Output the [X, Y] coordinate of the center of the cell containing the given text.  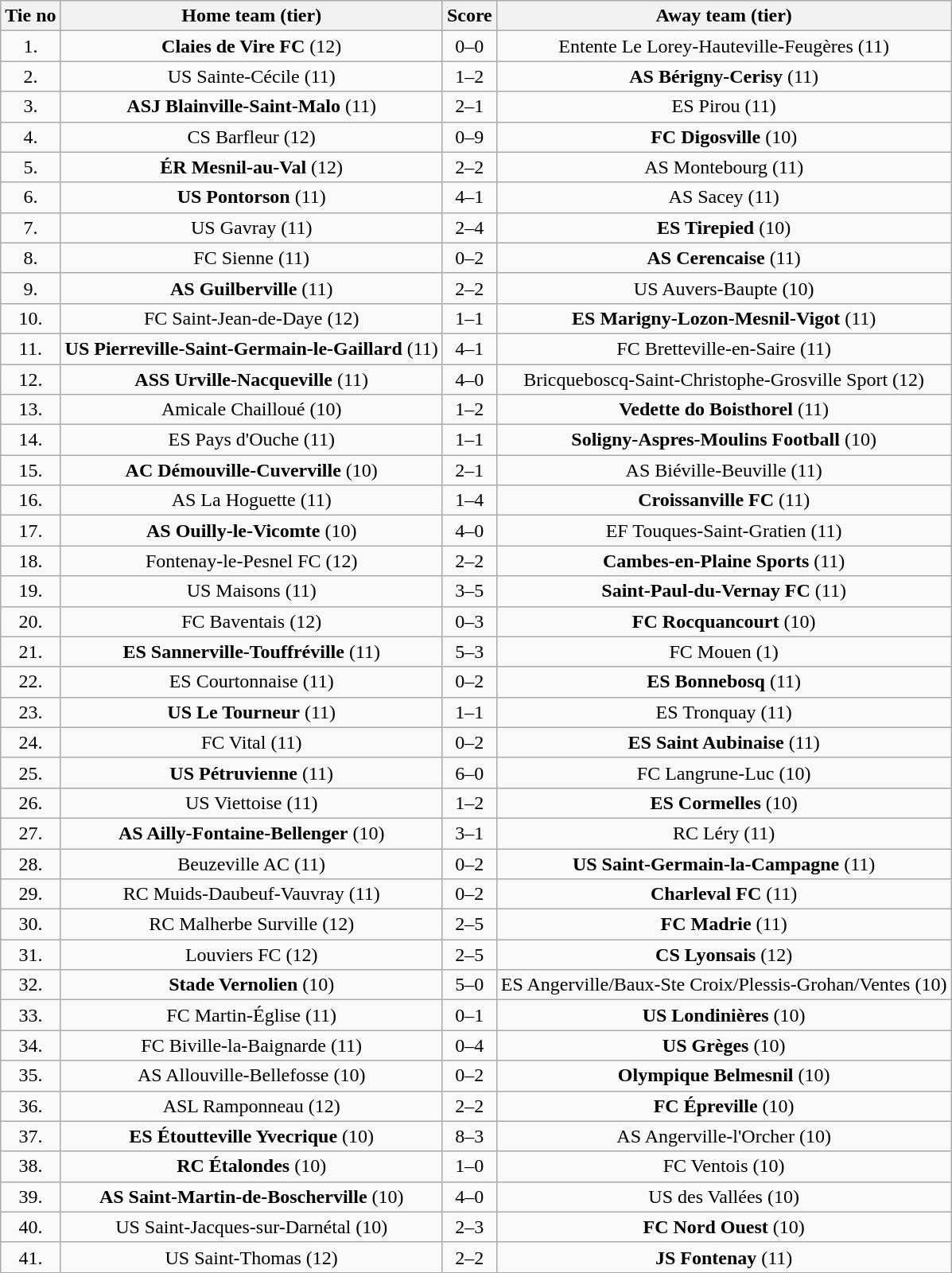
13. [30, 410]
10. [30, 318]
US Londinières (10) [724, 1015]
EF Touques-Saint-Gratien (11) [724, 531]
Vedette do Boisthorel (11) [724, 410]
ES Angerville/Baux-Ste Croix/Plessis-Grohan/Ventes (10) [724, 985]
ASL Ramponneau (12) [251, 1106]
Score [469, 16]
ES Tronquay (11) [724, 712]
39. [30, 1197]
Cambes-en-Plaine Sports (11) [724, 561]
34. [30, 1045]
33. [30, 1015]
FC Épreville (10) [724, 1106]
US Grèges (10) [724, 1045]
AC Démouville-Cuverville (10) [251, 470]
ÉR Mesnil-au-Val (12) [251, 167]
Olympique Belmesnil (10) [724, 1076]
22. [30, 682]
FC Madrie (11) [724, 925]
2. [30, 76]
7. [30, 228]
8. [30, 258]
FC Biville-la-Baignarde (11) [251, 1045]
CS Lyonsais (12) [724, 955]
ES Cormelles (10) [724, 803]
5–0 [469, 985]
5–3 [469, 652]
40. [30, 1227]
17. [30, 531]
Croissanville FC (11) [724, 500]
Entente Le Lorey-Hauteville-Feugères (11) [724, 46]
3–5 [469, 591]
US Saint-Germain-la-Campagne (11) [724, 863]
2–3 [469, 1227]
ES Bonnebosq (11) [724, 682]
US Viettoise (11) [251, 803]
1–4 [469, 500]
ES Saint Aubinaise (11) [724, 742]
AS Biéville-Beuville (11) [724, 470]
FC Martin-Église (11) [251, 1015]
21. [30, 652]
FC Rocquancourt (10) [724, 621]
6–0 [469, 773]
27. [30, 833]
38. [30, 1166]
FC Ventois (10) [724, 1166]
FC Bretteville-en-Saire (11) [724, 348]
FC Digosville (10) [724, 137]
ASS Urville-Nacqueville (11) [251, 380]
US Auvers-Baupte (10) [724, 288]
FC Sienne (11) [251, 258]
35. [30, 1076]
AS Sacey (11) [724, 197]
RC Léry (11) [724, 833]
FC Nord Ouest (10) [724, 1227]
Fontenay-le-Pesnel FC (12) [251, 561]
Soligny-Aspres-Moulins Football (10) [724, 440]
CS Barfleur (12) [251, 137]
9. [30, 288]
US Le Tourneur (11) [251, 712]
ES Marigny-Lozon-Mesnil-Vigot (11) [724, 318]
0–4 [469, 1045]
FC Vital (11) [251, 742]
24. [30, 742]
AS Cerencaise (11) [724, 258]
Claies de Vire FC (12) [251, 46]
US Maisons (11) [251, 591]
23. [30, 712]
AS Allouville-Bellefosse (10) [251, 1076]
36. [30, 1106]
RC Malherbe Surville (12) [251, 925]
FC Saint-Jean-de-Daye (12) [251, 318]
0–9 [469, 137]
19. [30, 591]
12. [30, 380]
ES Sannerville-Touffréville (11) [251, 652]
ASJ Blainville-Saint-Malo (11) [251, 107]
ES Pirou (11) [724, 107]
Away team (tier) [724, 16]
ES Étoutteville Yvecrique (10) [251, 1136]
AS Bérigny-Cerisy (11) [724, 76]
8–3 [469, 1136]
32. [30, 985]
Amicale Chailloué (10) [251, 410]
20. [30, 621]
6. [30, 197]
ES Tirepied (10) [724, 228]
Home team (tier) [251, 16]
RC Étalondes (10) [251, 1166]
3–1 [469, 833]
18. [30, 561]
Saint-Paul-du-Vernay FC (11) [724, 591]
26. [30, 803]
1–0 [469, 1166]
37. [30, 1136]
AS Ailly-Fontaine-Bellenger (10) [251, 833]
FC Langrune-Luc (10) [724, 773]
Stade Vernolien (10) [251, 985]
0–3 [469, 621]
US Pétruvienne (11) [251, 773]
Beuzeville AC (11) [251, 863]
Bricqueboscq-Saint-Christophe-Grosville Sport (12) [724, 380]
US Saint-Thomas (12) [251, 1257]
3. [30, 107]
15. [30, 470]
0–0 [469, 46]
FC Mouen (1) [724, 652]
ES Courtonnaise (11) [251, 682]
Charleval FC (11) [724, 894]
AS Ouilly-le-Vicomte (10) [251, 531]
US Pontorson (11) [251, 197]
US Saint-Jacques-sur-Darnétal (10) [251, 1227]
Louviers FC (12) [251, 955]
30. [30, 925]
2–4 [469, 228]
29. [30, 894]
AS Angerville-l'Orcher (10) [724, 1136]
US des Vallées (10) [724, 1197]
28. [30, 863]
AS Saint-Martin-de-Boscherville (10) [251, 1197]
FC Baventais (12) [251, 621]
US Sainte-Cécile (11) [251, 76]
AS Guilberville (11) [251, 288]
AS Montebourg (11) [724, 167]
Tie no [30, 16]
US Gavray (11) [251, 228]
AS La Hoguette (11) [251, 500]
25. [30, 773]
0–1 [469, 1015]
US Pierreville-Saint-Germain-le-Gaillard (11) [251, 348]
1. [30, 46]
11. [30, 348]
ES Pays d'Ouche (11) [251, 440]
5. [30, 167]
31. [30, 955]
RC Muids-Daubeuf-Vauvray (11) [251, 894]
4. [30, 137]
14. [30, 440]
JS Fontenay (11) [724, 1257]
16. [30, 500]
41. [30, 1257]
